Identify which cell holds the provided text, then report its (X, Y) central coordinate. 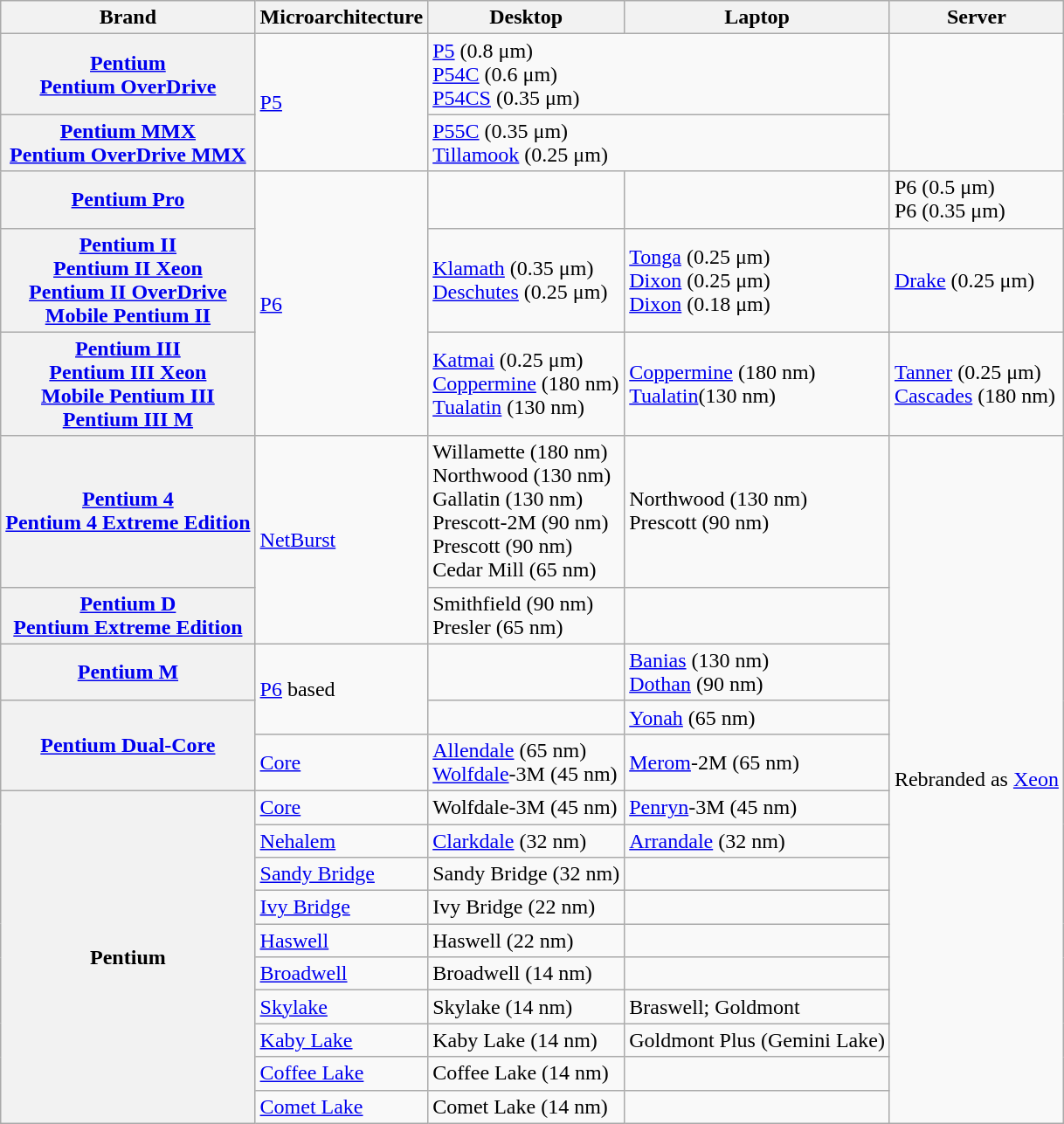
Yonah (65 nm) (757, 717)
Willamette (180 nm)Northwood (130 nm)Gallatin (130 nm)Prescott-2M (90 nm)Prescott (90 nm)Cedar Mill (65 nm) (526, 512)
Wolfdale-3M (45 nm) (526, 807)
Northwood (130 nm)Prescott (90 nm) (757, 512)
P6 (342, 304)
Penryn-3M (45 nm) (757, 807)
Nehalem (342, 841)
Kaby Lake (342, 1040)
Merom-2M (65 nm) (757, 762)
Tonga (0.25 μm)Dixon (0.25 μm)Dixon (0.18 μm) (757, 279)
P55C (0.35 μm)Tillamook (0.25 μm) (659, 143)
Katmai (0.25 μm)Coppermine (180 nm)Tualatin (130 nm) (526, 384)
Coffee Lake (14 nm) (526, 1073)
Pentium DPentium Extreme Edition (128, 615)
Comet Lake (342, 1107)
Microarchitecture (342, 17)
Pentium Dual-Core (128, 746)
Clarkdale (32 nm) (526, 841)
Pentium (128, 957)
PentiumPentium OverDrive (128, 74)
Coppermine (180 nm)Tualatin(130 nm) (757, 384)
Smithfield (90 nm)Presler (65 nm) (526, 615)
P5 (0.8 μm)P54C (0.6 μm)P54CS (0.35 μm) (659, 74)
Brand (128, 17)
Ivy Bridge (22 nm) (526, 907)
Goldmont Plus (Gemini Lake) (757, 1040)
Pentium 4Pentium 4 Extreme Edition (128, 512)
Skylake (14 nm) (526, 1007)
Arrandale (32 nm) (757, 841)
Pentium MMXPentium OverDrive MMX (128, 143)
Banias (130 nm)Dothan (90 nm) (757, 672)
Pentium Pro (128, 199)
Ivy Bridge (342, 907)
Sandy Bridge (32 nm) (526, 874)
P6 based (342, 688)
Skylake (342, 1007)
Haswell (342, 941)
P6 (0.5 μm)P6 (0.35 μm) (977, 199)
Laptop (757, 17)
Server (977, 17)
Comet Lake (14 nm) (526, 1107)
Broadwell (342, 974)
Pentium IIIPentium III XeonMobile Pentium IIIPentium III M (128, 384)
NetBurst (342, 540)
Braswell; Goldmont (757, 1007)
P5 (342, 103)
Coffee Lake (342, 1073)
Tanner (0.25 μm)Cascades (180 nm) (977, 384)
Klamath (0.35 μm)Deschutes (0.25 μm) (526, 279)
Pentium M (128, 672)
Drake (0.25 μm) (977, 279)
Broadwell (14 nm) (526, 974)
Rebranded as Xeon (977, 779)
Desktop (526, 17)
Allendale (65 nm)Wolfdale-3M (45 nm) (526, 762)
Sandy Bridge (342, 874)
Kaby Lake (14 nm) (526, 1040)
Pentium IIPentium II XeonPentium II OverDriveMobile Pentium II (128, 279)
Haswell (22 nm) (526, 941)
